Identify which cell holds the provided text, then report its (x, y) central coordinate. 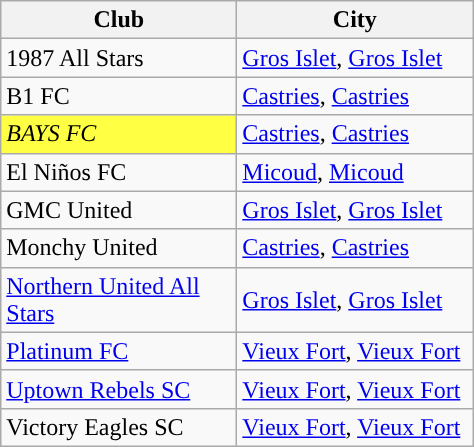
Northern United All Stars (119, 300)
1987 All Stars (119, 58)
El Niños FC (119, 172)
GMC United (119, 210)
Micoud, Micoud (355, 172)
BAYS FC (119, 134)
Victory Eagles SC (119, 427)
Club (119, 20)
Monchy United (119, 248)
Platinum FC (119, 351)
B1 FC (119, 96)
Uptown Rebels SC (119, 389)
City (355, 20)
